Detect which cell encompasses the target text, then output its (X, Y) center coordinate. 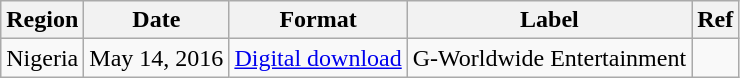
Ref (716, 20)
Digital download (318, 58)
Format (318, 20)
Date (156, 20)
May 14, 2016 (156, 58)
G-Worldwide Entertainment (549, 58)
Label (549, 20)
Nigeria (42, 58)
Region (42, 20)
